For the text-containing cell, return its midpoint in [x, y] coordinate format. 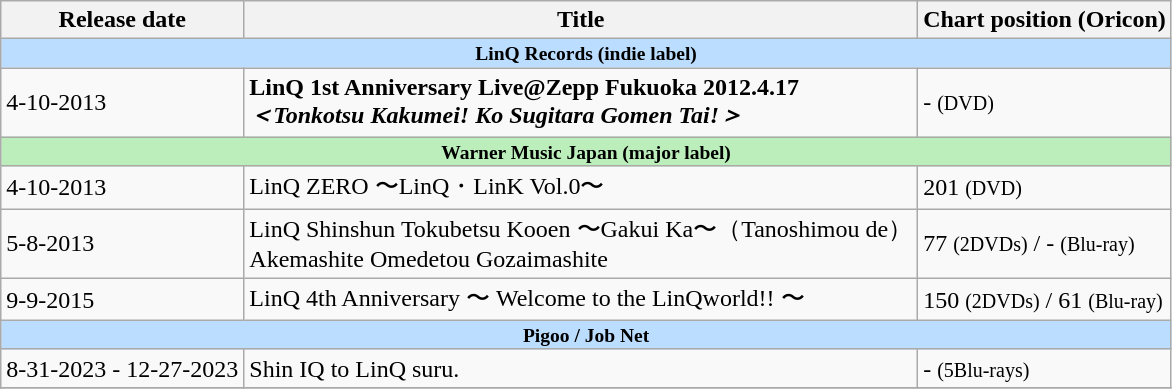
150 (2DVDs) / 61 (Blu-ray) [1045, 300]
LinQ ZERO 〜LinQ・LinK Vol.0〜 [581, 188]
77 (2DVDs) / - (Blu-ray) [1045, 243]
5-8-2013 [122, 243]
8-31-2023 - 12-27-2023 [122, 368]
Release date [122, 20]
9-9-2015 [122, 300]
LinQ 1st Anniversary Live@Zepp Fukuoka 2012.4.17＜Tonkotsu Kakumei! Ko Sugitara Gomen Tai!＞ [581, 103]
Shin IQ to LinQ suru. [581, 368]
Pigoo / Job Net [586, 336]
201 (DVD) [1045, 188]
Warner Music Japan (major label) [586, 152]
- (5Blu-rays) [1045, 368]
- (DVD) [1045, 103]
Title [581, 20]
LinQ Shinshun Tokubetsu Kooen 〜Gakui Ka〜（Tanoshimou de）Akemashite Omedetou Gozaimashite [581, 243]
LinQ 4th Anniversary 〜 Welcome to the LinQworld!! 〜 [581, 300]
LinQ Records (indie label) [586, 54]
Chart position (Oricon) [1045, 20]
